Provide the [x, y] coordinate of the cell's center where the given text is located.  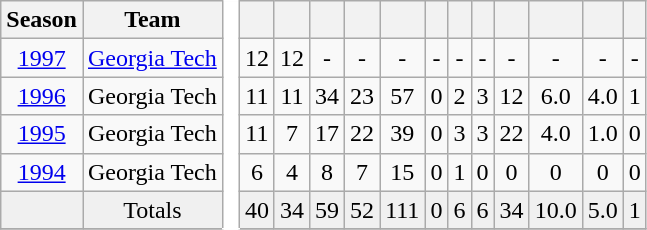
39 [402, 134]
15 [402, 172]
1997 [42, 58]
23 [362, 96]
8 [326, 172]
40 [256, 210]
1995 [42, 134]
57 [402, 96]
10.0 [556, 210]
2 [460, 96]
1994 [42, 172]
Totals [152, 210]
5.0 [602, 210]
1996 [42, 96]
17 [326, 134]
52 [362, 210]
1.0 [602, 134]
111 [402, 210]
Season [42, 20]
6.0 [556, 96]
59 [326, 210]
4 [292, 172]
Team [152, 20]
